Return (x, y) of the center of cell containing provided text 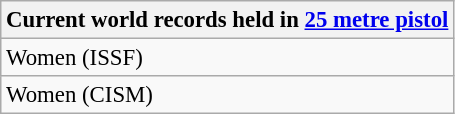
Current world records held in 25 metre pistol (228, 20)
Women (CISM) (228, 95)
Women (ISSF) (228, 58)
